Detect which cell encompasses the target text, then output its (x, y) center coordinate. 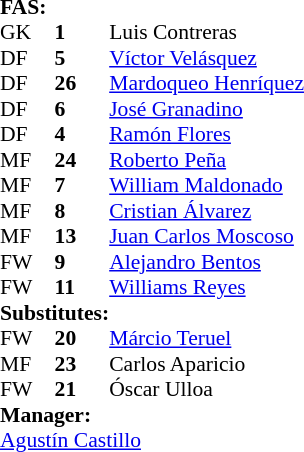
Márcio Teruel (206, 339)
1 (82, 33)
24 (82, 160)
8 (82, 211)
Mardoqueo Henríquez (206, 83)
26 (82, 83)
4 (82, 135)
William Maldonado (206, 185)
GK (28, 33)
20 (82, 339)
José Granadino (206, 109)
Víctor Velásquez (206, 58)
21 (82, 389)
13 (82, 237)
5 (82, 58)
Carlos Aparicio (206, 364)
9 (82, 262)
Juan Carlos Moscoso (206, 237)
Roberto Peña (206, 160)
6 (82, 109)
Williams Reyes (206, 287)
11 (82, 287)
7 (82, 185)
23 (82, 364)
Cristian Álvarez (206, 211)
Luis Contreras (206, 33)
Manager: (152, 415)
Substitutes: (54, 313)
Ramón Flores (206, 135)
Alejandro Bentos (206, 262)
Óscar Ulloa (206, 389)
